Provide the (X, Y) coordinate of the cell's center where the given text is located.  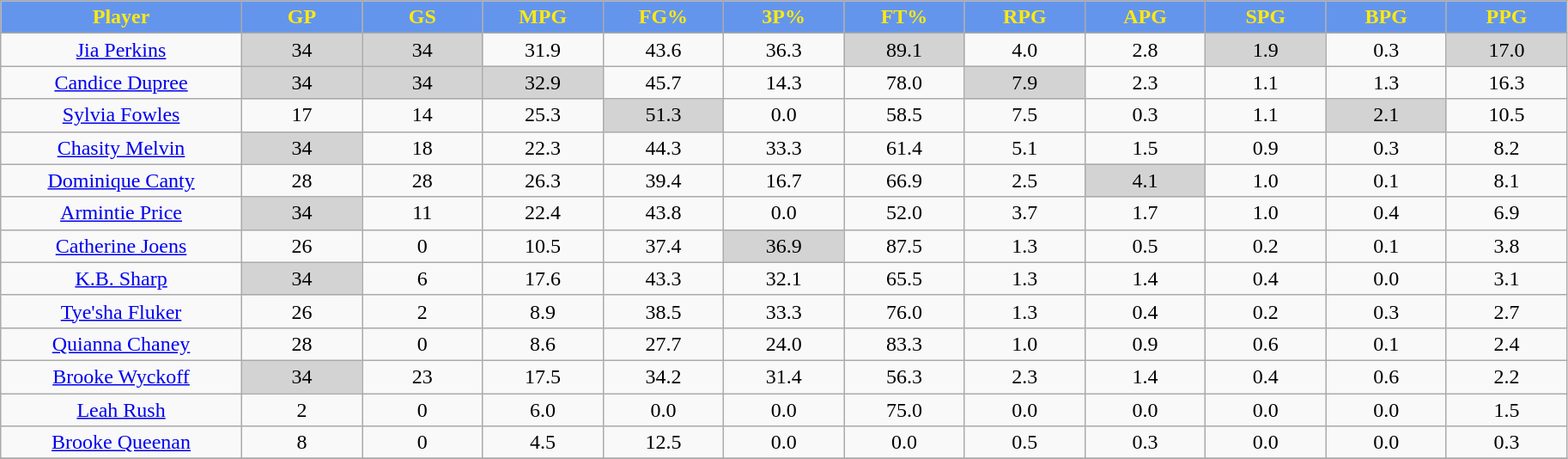
31.4 (784, 376)
36.3 (784, 50)
37.4 (663, 246)
Sylvia Fowles (122, 115)
22.3 (543, 148)
32.9 (543, 83)
Catherine Joens (122, 246)
11 (422, 213)
2.1 (1386, 115)
RPG (1024, 17)
89.1 (904, 50)
52.0 (904, 213)
7.5 (1024, 115)
61.4 (904, 148)
6.9 (1506, 213)
38.5 (663, 311)
4.0 (1024, 50)
Tye'sha Fluker (122, 311)
45.7 (663, 83)
17.0 (1506, 50)
1.7 (1145, 213)
76.0 (904, 311)
14.3 (784, 83)
75.0 (904, 410)
8.2 (1506, 148)
39.4 (663, 181)
12.5 (663, 443)
2.4 (1506, 344)
APG (1145, 17)
8 (301, 443)
34.2 (663, 376)
3.1 (1506, 278)
8.6 (543, 344)
1.9 (1266, 50)
43.6 (663, 50)
25.3 (543, 115)
Dominique Canty (122, 181)
4.1 (1145, 181)
16.7 (784, 181)
2.5 (1024, 181)
78.0 (904, 83)
Quianna Chaney (122, 344)
2.8 (1145, 50)
GP (301, 17)
18 (422, 148)
56.3 (904, 376)
8.9 (543, 311)
SPG (1266, 17)
83.3 (904, 344)
17.6 (543, 278)
Jia Perkins (122, 50)
17.5 (543, 376)
14 (422, 115)
2.7 (1506, 311)
87.5 (904, 246)
3P% (784, 17)
58.5 (904, 115)
PPG (1506, 17)
44.3 (663, 148)
3.8 (1506, 246)
26.3 (543, 181)
16.3 (1506, 83)
27.7 (663, 344)
32.1 (784, 278)
Brooke Queenan (122, 443)
Leah Rush (122, 410)
36.9 (784, 246)
GS (422, 17)
3.7 (1024, 213)
5.1 (1024, 148)
MPG (543, 17)
51.3 (663, 115)
4.5 (543, 443)
23 (422, 376)
Candice Dupree (122, 83)
24.0 (784, 344)
Player (122, 17)
Brooke Wyckoff (122, 376)
31.9 (543, 50)
FT% (904, 17)
Chasity Melvin (122, 148)
7.9 (1024, 83)
6.0 (543, 410)
8.1 (1506, 181)
65.5 (904, 278)
K.B. Sharp (122, 278)
43.3 (663, 278)
43.8 (663, 213)
6 (422, 278)
66.9 (904, 181)
FG% (663, 17)
Armintie Price (122, 213)
22.4 (543, 213)
2.2 (1506, 376)
BPG (1386, 17)
17 (301, 115)
